Detect which cell encompasses the target text, then output its [X, Y] center coordinate. 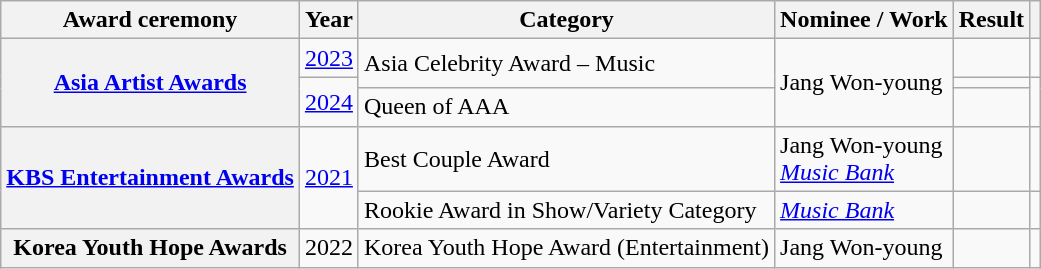
KBS Entertainment Awards [150, 178]
Category [566, 20]
Best Couple Award [566, 158]
2023 [328, 58]
2024 [328, 102]
2022 [328, 248]
Nominee / Work [864, 20]
Rookie Award in Show/Variety Category [566, 210]
Music Bank [864, 210]
Year [328, 20]
Queen of AAA [566, 107]
Korea Youth Hope Award (Entertainment) [566, 248]
Asia Artist Awards [150, 82]
Asia Celebrity Award – Music [566, 64]
2021 [328, 178]
Jang Won-young Music Bank [864, 158]
Award ceremony [150, 20]
Result [991, 20]
Korea Youth Hope Awards [150, 248]
